Detect which cell encompasses the target text, then output its (x, y) center coordinate. 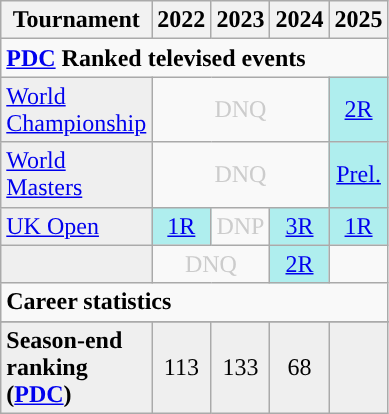
2023 (240, 20)
3R (300, 226)
133 (240, 367)
UK Open (76, 226)
DNP (240, 226)
Career statistics (194, 302)
PDC Ranked televised events (194, 58)
World Masters (76, 174)
113 (182, 367)
Season-end ranking (PDC) (76, 367)
2022 (182, 20)
Tournament (76, 20)
68 (300, 367)
Prel. (358, 174)
World Championship (76, 110)
2025 (358, 20)
2024 (300, 20)
